From the cell containing the given text, extract its center point as [X, Y] coordinate. 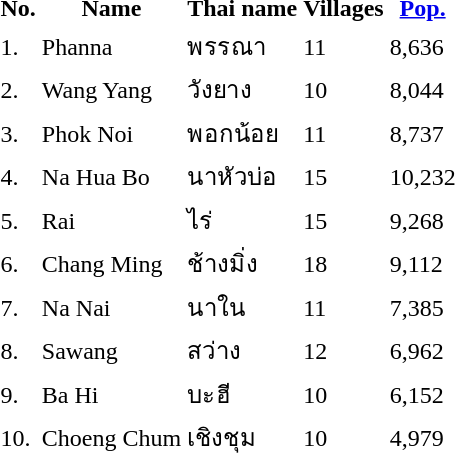
Na Nai [111, 307]
12 [344, 350]
Chang Ming [111, 264]
นาใน [242, 307]
Phok Noi [111, 133]
Ba Hi [111, 394]
Sawang [111, 350]
สว่าง [242, 350]
Na Hua Bo [111, 176]
พอกน้อย [242, 133]
Phanna [111, 46]
Wang Yang [111, 90]
พรรณา [242, 46]
ช้างมิ่ง [242, 264]
ไร่ [242, 220]
บะฮี [242, 394]
วังยาง [242, 90]
18 [344, 264]
Rai [111, 220]
นาหัวบ่อ [242, 176]
